Return the (x, y) coordinate for the center point of the cell that contains the specified text.  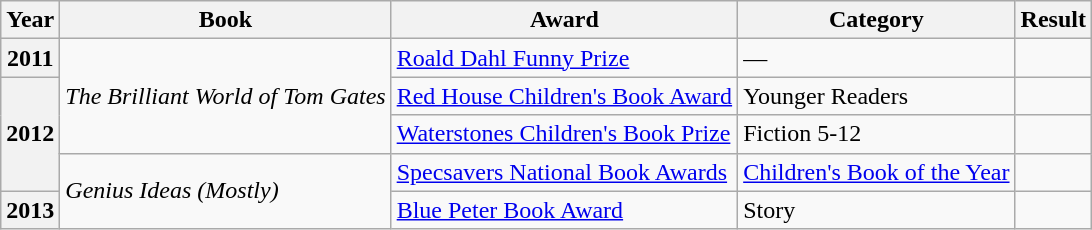
Red House Children's Book Award (564, 96)
Roald Dahl Funny Prize (564, 58)
Year (30, 20)
Book (226, 20)
Category (876, 20)
Result (1053, 20)
2013 (30, 210)
Fiction 5-12 (876, 134)
Younger Readers (876, 96)
— (876, 58)
The Brilliant World of Tom Gates (226, 96)
Children's Book of the Year (876, 172)
Blue Peter Book Award (564, 210)
Specsavers National Book Awards (564, 172)
Waterstones Children's Book Prize (564, 134)
Story (876, 210)
Award (564, 20)
2012 (30, 134)
Genius Ideas (Mostly) (226, 191)
2011 (30, 58)
